Return the (x, y) coordinate for the center point of the cell that contains the specified text.  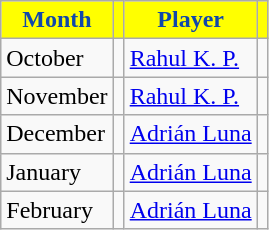
November (57, 96)
Player (190, 20)
January (57, 172)
Month (57, 20)
December (57, 134)
October (57, 58)
February (57, 210)
